From the cell containing the given text, extract its center point as (x, y) coordinate. 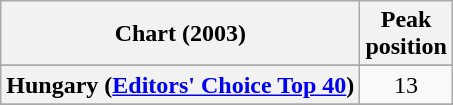
Hungary (Editors' Choice Top 40) (180, 85)
Chart (2003) (180, 34)
Peakposition (406, 34)
13 (406, 85)
